From the cell containing the given text, extract its center point as (X, Y) coordinate. 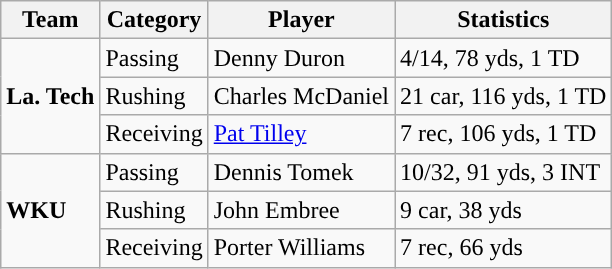
21 car, 116 yds, 1 TD (504, 96)
10/32, 91 yds, 3 INT (504, 172)
Team (50, 20)
Dennis Tomek (301, 172)
Player (301, 20)
Denny Duron (301, 58)
La. Tech (50, 96)
7 rec, 66 yds (504, 248)
Charles McDaniel (301, 96)
Category (154, 20)
7 rec, 106 yds, 1 TD (504, 134)
John Embree (301, 210)
4/14, 78 yds, 1 TD (504, 58)
Statistics (504, 20)
Pat Tilley (301, 134)
9 car, 38 yds (504, 210)
Porter Williams (301, 248)
WKU (50, 210)
